From the cell containing the given text, extract its center point as (X, Y) coordinate. 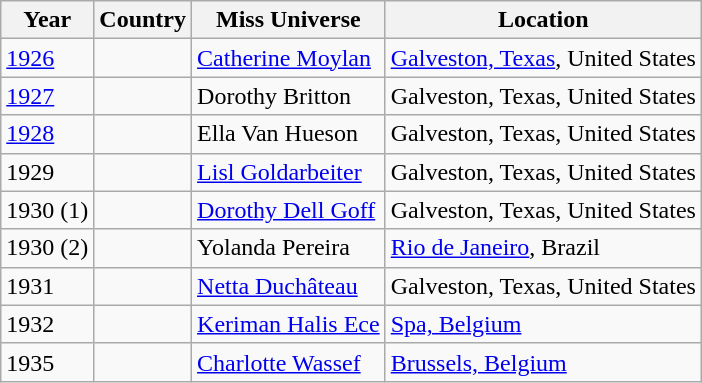
1931 (48, 286)
Charlotte Wassef (289, 362)
Spa, Belgium (543, 324)
1927 (48, 96)
Dorothy Britton (289, 96)
Dorothy Dell Goff (289, 210)
1930 (1) (48, 210)
Netta Duchâteau (289, 286)
1929 (48, 172)
Miss Universe (289, 20)
Year (48, 20)
Keriman Halis Ece (289, 324)
Catherine Moylan (289, 58)
1932 (48, 324)
Yolanda Pereira (289, 248)
Lisl Goldarbeiter (289, 172)
Rio de Janeiro, Brazil (543, 248)
Ella Van Hueson (289, 134)
1930 (2) (48, 248)
Brussels, Belgium (543, 362)
1926 (48, 58)
1935 (48, 362)
Country (143, 20)
1928 (48, 134)
Location (543, 20)
